Find where the given text appears and provide that cell's center as (x, y) coordinate. 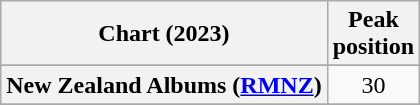
New Zealand Albums (RMNZ) (164, 85)
Peakposition (373, 34)
Chart (2023) (164, 34)
30 (373, 85)
